For the text-containing cell, return its midpoint in (x, y) coordinate format. 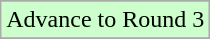
Advance to Round 3 (106, 20)
